Pinpoint the cell where the given text exists, returning its [x, y] midpoint coordinate. 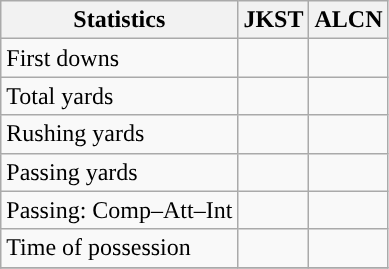
Rushing yards [120, 134]
Time of possession [120, 248]
ALCN [348, 20]
Passing yards [120, 172]
Statistics [120, 20]
Passing: Comp–Att–Int [120, 210]
Total yards [120, 96]
First downs [120, 58]
JKST [274, 20]
